Return [x, y] of the center of cell containing provided text 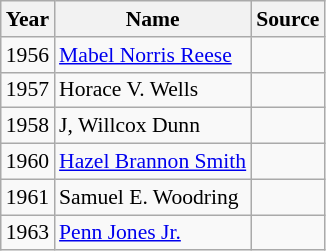
J, Willcox Dunn [152, 126]
Name [152, 19]
Horace V. Wells [152, 90]
1963 [28, 233]
Source [288, 19]
Mabel Norris Reese [152, 55]
1961 [28, 197]
1957 [28, 90]
1956 [28, 55]
Penn Jones Jr. [152, 233]
Hazel Brannon Smith [152, 162]
1960 [28, 162]
Year [28, 19]
1958 [28, 126]
Samuel E. Woodring [152, 197]
